Output the [x, y] coordinate of the center of the cell containing the given text.  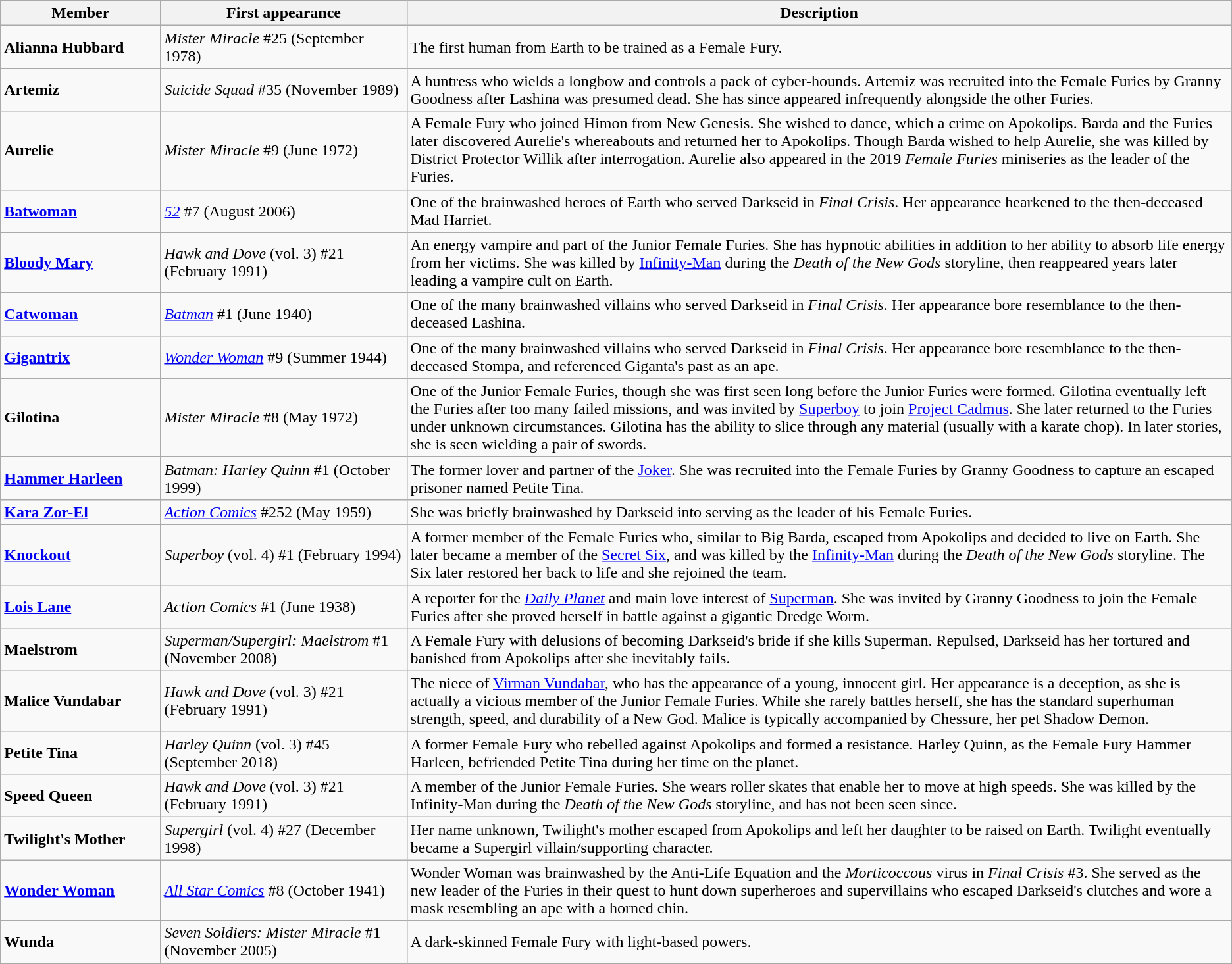
Alianna Hubbard [80, 47]
Batwoman [80, 211]
Wunda [80, 942]
Aurelie [80, 150]
Action Comics #1 (June 1938) [284, 607]
Member [80, 13]
Lois Lane [80, 607]
Bloody Mary [80, 263]
First appearance [284, 13]
Gigantrix [80, 357]
Knockout [80, 555]
Catwoman [80, 315]
The first human from Earth to be trained as a Female Fury. [819, 47]
Gilotina [80, 417]
Petite Tina [80, 753]
She was briefly brainwashed by Darkseid into serving as the leader of his Female Furies. [819, 512]
Batman: Harley Quinn #1 (October 1999) [284, 478]
Artemiz [80, 89]
Batman #1 (June 1940) [284, 315]
Twilight's Mother [80, 838]
Wonder Woman [80, 890]
Superman/Supergirl: Maelstrom #1 (November 2008) [284, 650]
Mister Miracle #25 (September 1978) [284, 47]
One of the many brainwashed villains who served Darkseid in Final Crisis. Her appearance bore resemblance to the then-deceased Lashina. [819, 315]
Kara Zor-El [80, 512]
Speed Queen [80, 796]
Mister Miracle #9 (June 1972) [284, 150]
Supergirl (vol. 4) #27 (December 1998) [284, 838]
A dark-skinned Female Fury with light-based powers. [819, 942]
Suicide Squad #35 (November 1989) [284, 89]
All Star Comics #8 (October 1941) [284, 890]
Wonder Woman #9 (Summer 1944) [284, 357]
Malice Vundabar [80, 701]
Harley Quinn (vol. 3) #45 (September 2018) [284, 753]
Description [819, 13]
Superboy (vol. 4) #1 (February 1994) [284, 555]
Seven Soldiers: Mister Miracle #1 (November 2005) [284, 942]
52 #7 (August 2006) [284, 211]
Action Comics #252 (May 1959) [284, 512]
Mister Miracle #8 (May 1972) [284, 417]
Hammer Harleen [80, 478]
Maelstrom [80, 650]
One of the brainwashed heroes of Earth who served Darkseid in Final Crisis. Her appearance hearkened to the then-deceased Mad Harriet. [819, 211]
